Output the (X, Y) coordinate of the center of the cell containing the given text.  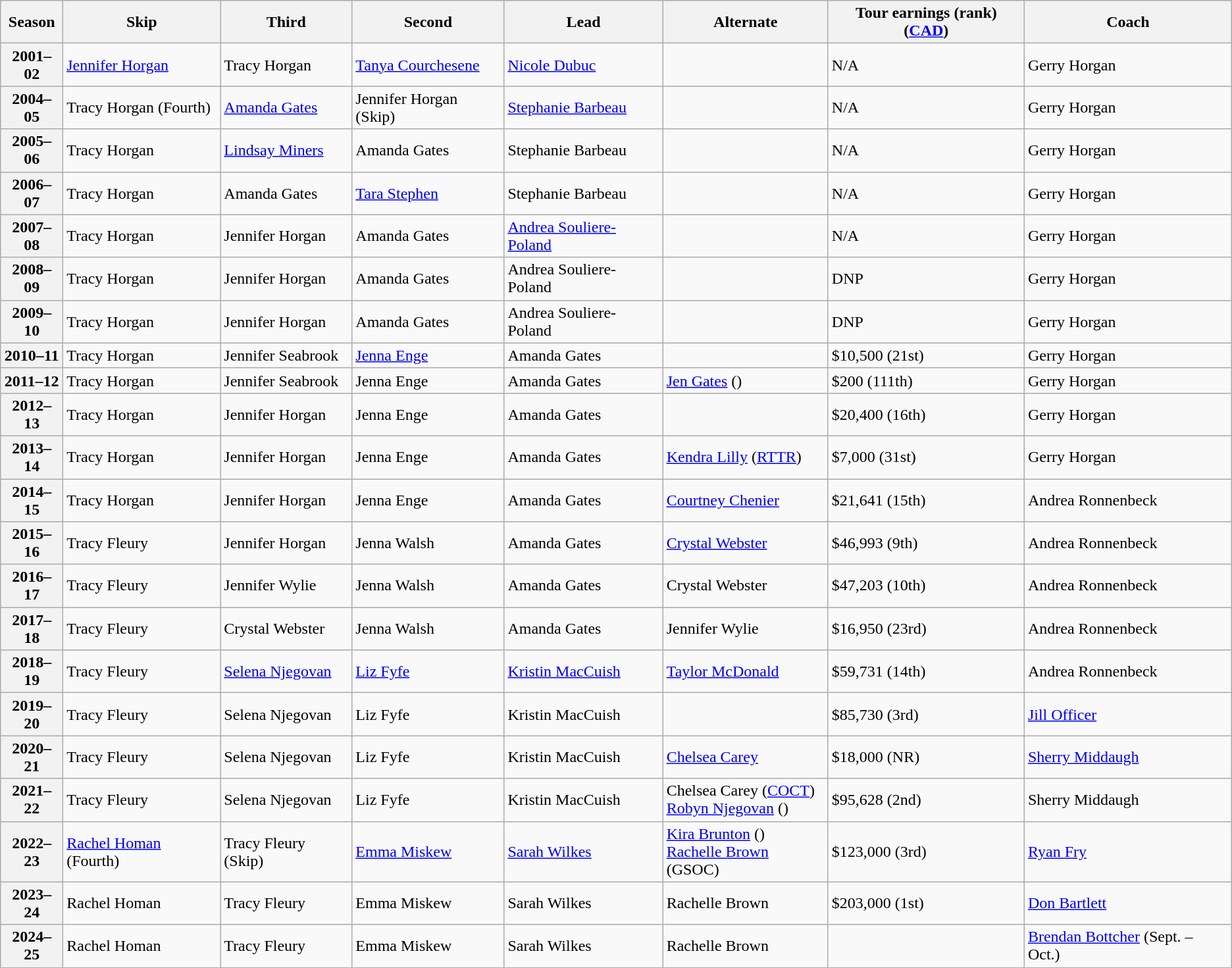
2019–20 (32, 715)
Tour earnings (rank) (CAD) (926, 22)
Jennifer Horgan (Skip) (428, 108)
Ryan Fry (1128, 852)
2007–08 (32, 236)
Rachel Homan (Fourth) (142, 852)
2006–07 (32, 193)
2024–25 (32, 946)
2011–12 (32, 380)
2010–11 (32, 355)
$20,400 (16th) (926, 415)
$7,000 (31st) (926, 457)
Jill Officer (1128, 715)
$59,731 (14th) (926, 671)
Nicole Dubuc (583, 64)
2015–16 (32, 544)
Kira Brunton () Rachelle Brown (GSOC) (745, 852)
2020–21 (32, 757)
$203,000 (1st) (926, 903)
Chelsea Carey (COCT) Robyn Njegovan () (745, 800)
2009–10 (32, 321)
2018–19 (32, 671)
Second (428, 22)
Lead (583, 22)
Lindsay Miners (286, 150)
$95,628 (2nd) (926, 800)
Tracy Horgan (Fourth) (142, 108)
2014–15 (32, 500)
$47,203 (10th) (926, 586)
$200 (111th) (926, 380)
Brendan Bottcher (Sept. – Oct.) (1128, 946)
2017–18 (32, 629)
2016–17 (32, 586)
$18,000 (NR) (926, 757)
2021–22 (32, 800)
Kendra Lilly (RTTR) (745, 457)
Chelsea Carey (745, 757)
Third (286, 22)
Tracy Fleury (Skip) (286, 852)
$46,993 (9th) (926, 544)
2004–05 (32, 108)
2008–09 (32, 279)
Skip (142, 22)
Tara Stephen (428, 193)
$85,730 (3rd) (926, 715)
Jen Gates () (745, 380)
2022–23 (32, 852)
2001–02 (32, 64)
Courtney Chenier (745, 500)
Season (32, 22)
Alternate (745, 22)
Don Bartlett (1128, 903)
2013–14 (32, 457)
2005–06 (32, 150)
$123,000 (3rd) (926, 852)
Coach (1128, 22)
Tanya Courchesene (428, 64)
Taylor McDonald (745, 671)
$16,950 (23rd) (926, 629)
2012–13 (32, 415)
$10,500 (21st) (926, 355)
2023–24 (32, 903)
$21,641 (15th) (926, 500)
